Find where the given text appears and provide that cell's center as (X, Y) coordinate. 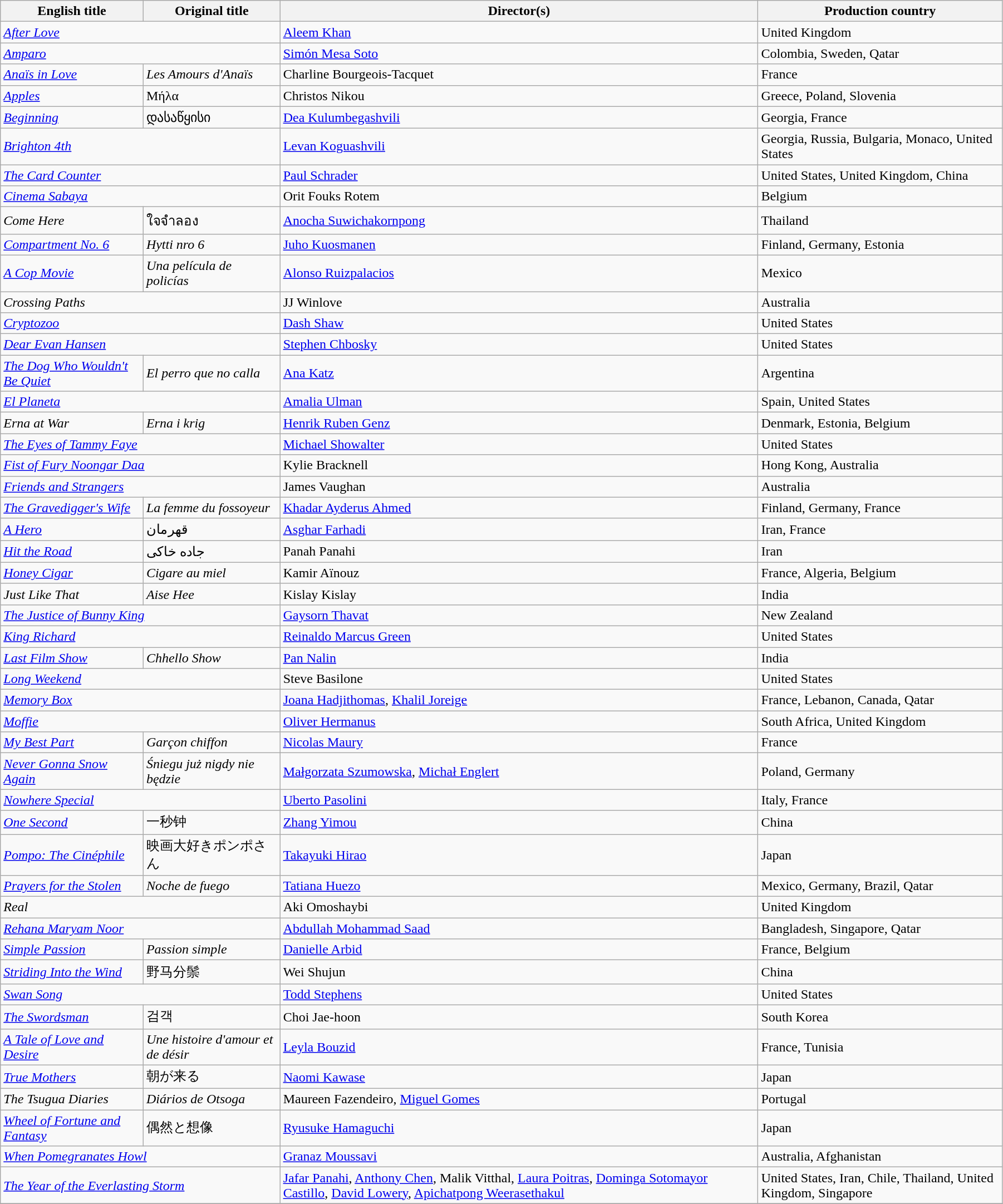
South Korea (881, 1016)
Tatiana Huezo (519, 886)
France, Algeria, Belgium (881, 573)
Striding Into the Wind (72, 972)
Erna at War (72, 423)
Paul Schrader (519, 175)
Finland, Germany, Estonia (881, 244)
Beginning (72, 117)
Dear Evan Hansen (140, 345)
Diários de Otsoga (212, 1099)
Garçon chiffon (212, 743)
Oliver Hermanus (519, 721)
Reinaldo Marcus Green (519, 636)
Pompo: The Cinéphile (72, 854)
Argentina (881, 373)
Aise Hee (212, 594)
Mexico, Germany, Brazil, Qatar (881, 886)
La femme du fossoyeur (212, 508)
Pan Nalin (519, 657)
Steve Basilone (519, 679)
My Best Part (72, 743)
Production country (881, 11)
Friends and Strangers (140, 486)
Hytti nro 6 (212, 244)
Panah Panahi (519, 552)
The Justice of Bunny King (140, 615)
Real (140, 907)
Naomi Kawase (519, 1077)
Charline Bourgeois-Tacquet (519, 75)
Noche de fuego (212, 886)
Aleem Khan (519, 32)
The Tsugua Diaries (72, 1099)
Μήλα (212, 96)
Finland, Germany, France (881, 508)
Levan Koguashvili (519, 147)
Gaysorn Thavat (519, 615)
Kislay Kislay (519, 594)
The Year of the Everlasting Storm (140, 1186)
The Gravedigger's Wife (72, 508)
Georgia, France (881, 117)
When Pomegranates Howl (140, 1157)
Portugal (881, 1099)
Michael Showalter (519, 444)
Cigare au miel (212, 573)
New Zealand (881, 615)
Todd Stephens (519, 994)
Come Here (72, 220)
Une histoire d'amour et de désir (212, 1046)
野马分鬃 (212, 972)
一秒钟 (212, 823)
A Tale of Love and Desire (72, 1046)
Brighton 4th (140, 147)
The Swordsman (72, 1016)
Swan Song (140, 994)
Chhello Show (212, 657)
Alonso Ruizpalacios (519, 273)
Australia, Afghanistan (881, 1157)
Bangladesh, Singapore, Qatar (881, 928)
Małgorzata Szumowska, Michał Englert (519, 771)
ใจจำลอง (212, 220)
Simón Mesa Soto (519, 53)
朝が来る (212, 1077)
Choi Jae-hoon (519, 1016)
Denmark, Estonia, Belgium (881, 423)
France, Lebanon, Canada, Qatar (881, 700)
映画大好きポンポさん (212, 854)
Prayers for the Stolen (72, 886)
Iran, France (881, 529)
Danielle Arbid (519, 950)
United States, Iran, Chile, Thailand, United Kingdom, Singapore (881, 1186)
Amparo (140, 53)
Mexico (881, 273)
Juho Kuosmanen (519, 244)
Asghar Farhadi (519, 529)
Director(s) (519, 11)
Uberto Pasolini (519, 800)
Passion simple (212, 950)
A Cop Movie (72, 273)
One Second (72, 823)
Kylie Bracknell (519, 465)
Abdullah Mohammad Saad (519, 928)
After Love (140, 32)
Ana Katz (519, 373)
Belgium (881, 196)
English title (72, 11)
The Card Counter (140, 175)
검객 (212, 1016)
Rehana Maryam Noor (140, 928)
Takayuki Hirao (519, 854)
JJ Winlove (519, 302)
Spain, United States (881, 402)
Aki Omoshaybi (519, 907)
Ryusuke Hamaguchi (519, 1128)
Honey Cigar (72, 573)
Khadar Ayderus Ahmed (519, 508)
偶然と想像 (212, 1128)
Cryptozoo (140, 323)
قهرمان (212, 529)
Crossing Paths (140, 302)
Georgia, Russia, Bulgaria, Monaco, United States (881, 147)
France, Belgium (881, 950)
Nowhere Special (140, 800)
Erna i krig (212, 423)
Compartment No. 6 (72, 244)
France, Tunisia (881, 1046)
Just Like That (72, 594)
South Africa, United Kingdom (881, 721)
Jafar Panahi, Anthony Chen, Malik Vitthal, Laura Poitras, Dominga Sotomayor Castillo, David Lowery, Apichatpong Weerasethakul (519, 1186)
Hong Kong, Australia (881, 465)
Greece, Poland, Slovenia (881, 96)
Amalia Ulman (519, 402)
Original title (212, 11)
Long Weekend (140, 679)
Cinema Sabaya (140, 196)
Orit Fouks Rotem (519, 196)
Les Amours d'Anaïs (212, 75)
Kamir Aïnouz (519, 573)
Wei Shujun (519, 972)
Granaz Moussavi (519, 1157)
United States, United Kingdom, China (881, 175)
Nicolas Maury (519, 743)
Wheel of Fortune and Fantasy (72, 1128)
Anaïs in Love (72, 75)
Moffie (140, 721)
Simple Passion (72, 950)
Hit the Road (72, 552)
Śniegu już nigdy nie będzie (212, 771)
Leyla Bouzid (519, 1046)
The Dog Who Wouldn't Be Quiet (72, 373)
Christos Nikou (519, 96)
Italy, France (881, 800)
جاده خاکی (212, 552)
Maureen Fazendeiro, Miguel Gomes (519, 1099)
Memory Box (140, 700)
James Vaughan (519, 486)
Iran (881, 552)
True Mothers (72, 1077)
El Planeta (140, 402)
Henrik Ruben Genz (519, 423)
Joana Hadjithomas, Khalil Joreige (519, 700)
King Richard (140, 636)
Anocha Suwichakornpong (519, 220)
Poland, Germany (881, 771)
The Eyes of Tammy Faye (140, 444)
Last Film Show (72, 657)
Colombia, Sweden, Qatar (881, 53)
Una película de policías (212, 273)
Dea Kulumbegashvili (519, 117)
Dash Shaw (519, 323)
Thailand (881, 220)
Zhang Yimou (519, 823)
El perro que no calla (212, 373)
Apples (72, 96)
A Hero (72, 529)
Never Gonna Snow Again (72, 771)
დასაწყისი (212, 117)
Fist of Fury Noongar Daa (140, 465)
Stephen Chbosky (519, 345)
